Identify which cell holds the provided text, then report its [x, y] central coordinate. 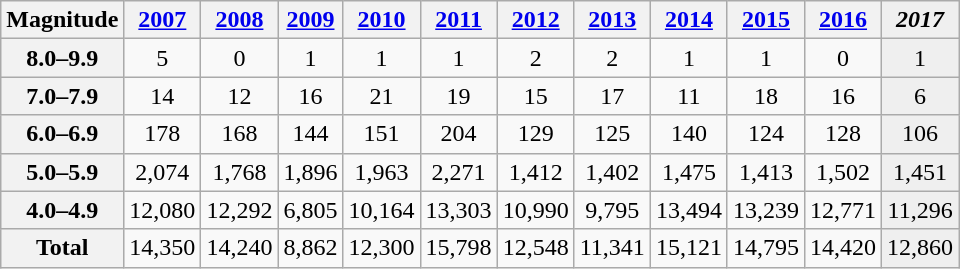
14,795 [766, 248]
14,350 [162, 248]
21 [382, 96]
168 [240, 134]
8,862 [310, 248]
13,494 [688, 210]
7.0–7.9 [62, 96]
5.0–5.9 [62, 172]
1,402 [612, 172]
2015 [766, 20]
12,080 [162, 210]
2008 [240, 20]
2013 [612, 20]
5 [162, 58]
11 [688, 96]
2007 [162, 20]
2017 [920, 20]
12,300 [382, 248]
204 [458, 134]
125 [612, 134]
10,164 [382, 210]
12,292 [240, 210]
Total [62, 248]
12,771 [842, 210]
6.0–6.9 [62, 134]
14,420 [842, 248]
6,805 [310, 210]
2014 [688, 20]
2011 [458, 20]
12 [240, 96]
17 [612, 96]
12,548 [536, 248]
2012 [536, 20]
15,121 [688, 248]
13,303 [458, 210]
11,341 [612, 248]
1,896 [310, 172]
9,795 [612, 210]
151 [382, 134]
19 [458, 96]
15 [536, 96]
11,296 [920, 210]
1,475 [688, 172]
1,963 [382, 172]
14,240 [240, 248]
1,413 [766, 172]
4.0–4.9 [62, 210]
128 [842, 134]
1,502 [842, 172]
106 [920, 134]
2016 [842, 20]
6 [920, 96]
12,860 [920, 248]
1,451 [920, 172]
10,990 [536, 210]
2010 [382, 20]
2,074 [162, 172]
124 [766, 134]
8.0–9.9 [62, 58]
2009 [310, 20]
2,271 [458, 172]
144 [310, 134]
1,768 [240, 172]
Magnitude [62, 20]
15,798 [458, 248]
1,412 [536, 172]
13,239 [766, 210]
129 [536, 134]
178 [162, 134]
14 [162, 96]
18 [766, 96]
140 [688, 134]
